Search for the cell housing the specified text and yield its (x, y) center coordinate. 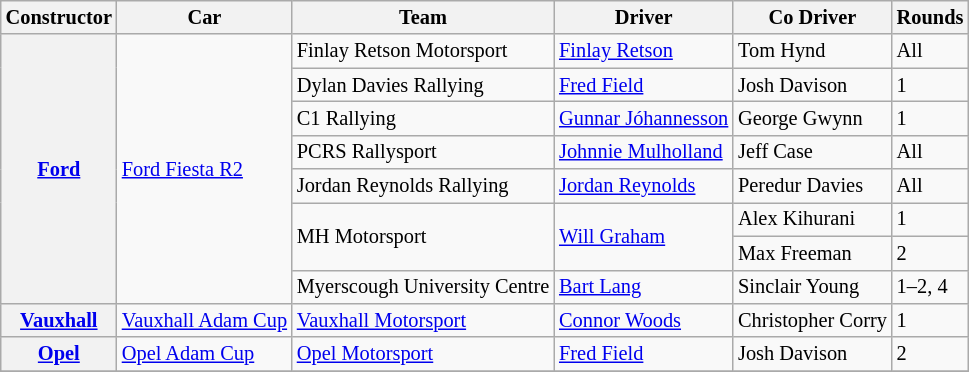
George Gwynn (812, 118)
Finlay Retson (644, 51)
Christopher Corry (812, 320)
Car (204, 17)
Constructor (59, 17)
Jordan Reynolds Rallying (423, 186)
Team (423, 17)
Bart Lang (644, 287)
Vauxhall Adam Cup (204, 320)
Opel Motorsport (423, 354)
PCRS Rallysport (423, 152)
1–2, 4 (930, 287)
Jordan Reynolds (644, 186)
Will Graham (644, 236)
Peredur Davies (812, 186)
Sinclair Young (812, 287)
C1 Rallying (423, 118)
MH Motorsport (423, 236)
Johnnie Mulholland (644, 152)
Ford Fiesta R2 (204, 168)
Driver (644, 17)
Dylan Davies Rallying (423, 85)
Rounds (930, 17)
Max Freeman (812, 253)
Co Driver (812, 17)
Connor Woods (644, 320)
Ford (59, 168)
Jeff Case (812, 152)
Tom Hynd (812, 51)
Gunnar Jóhannesson (644, 118)
Alex Kihurani (812, 219)
Opel (59, 354)
Myerscough University Centre (423, 287)
Vauxhall (59, 320)
Opel Adam Cup (204, 354)
Vauxhall Motorsport (423, 320)
Finlay Retson Motorsport (423, 51)
